Identify which cell holds the provided text, then report its (x, y) central coordinate. 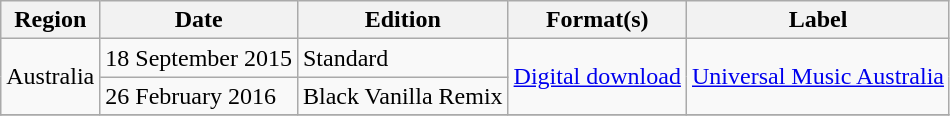
18 September 2015 (199, 58)
Standard (402, 58)
Region (50, 20)
Digital download (597, 77)
Black Vanilla Remix (402, 96)
26 February 2016 (199, 96)
Universal Music Australia (818, 77)
Edition (402, 20)
Australia (50, 77)
Format(s) (597, 20)
Date (199, 20)
Label (818, 20)
